Detect which cell encompasses the target text, then output its (x, y) center coordinate. 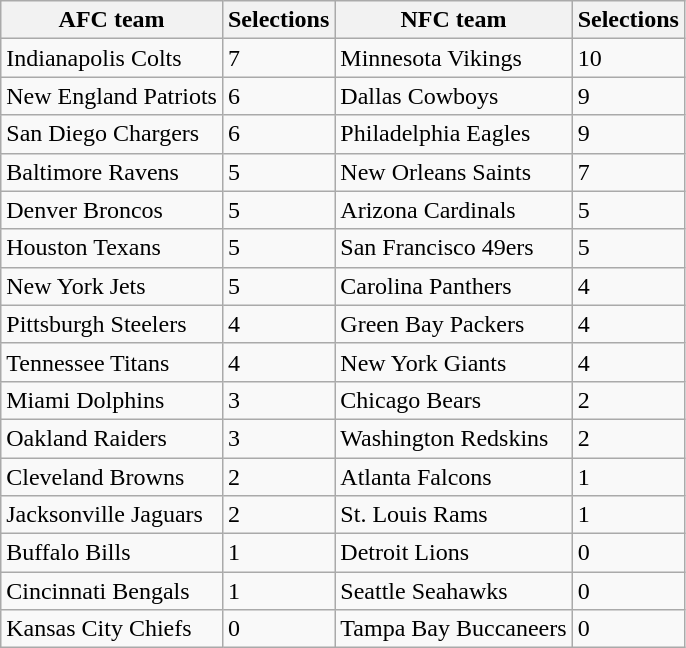
Minnesota Vikings (454, 58)
Houston Texans (112, 248)
Dallas Cowboys (454, 96)
Tennessee Titans (112, 362)
Arizona Cardinals (454, 210)
Jacksonville Jaguars (112, 515)
New York Giants (454, 362)
Washington Redskins (454, 438)
Miami Dolphins (112, 400)
AFC team (112, 20)
Tampa Bay Buccaneers (454, 629)
Indianapolis Colts (112, 58)
San Francisco 49ers (454, 248)
Baltimore Ravens (112, 172)
New England Patriots (112, 96)
Buffalo Bills (112, 553)
New York Jets (112, 286)
St. Louis Rams (454, 515)
Seattle Seahawks (454, 591)
Green Bay Packers (454, 324)
Cleveland Browns (112, 477)
Oakland Raiders (112, 438)
Cincinnati Bengals (112, 591)
Pittsburgh Steelers (112, 324)
Chicago Bears (454, 400)
New Orleans Saints (454, 172)
Philadelphia Eagles (454, 134)
10 (628, 58)
Detroit Lions (454, 553)
Denver Broncos (112, 210)
Kansas City Chiefs (112, 629)
NFC team (454, 20)
Atlanta Falcons (454, 477)
Carolina Panthers (454, 286)
San Diego Chargers (112, 134)
